For the text-containing cell, return its midpoint in (x, y) coordinate format. 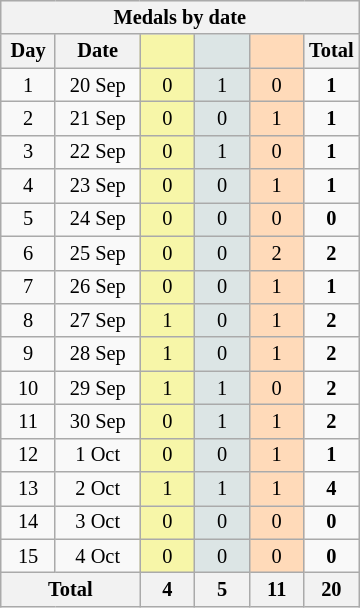
20 (332, 589)
6 (28, 253)
10 (28, 388)
30 Sep (98, 421)
12 (28, 455)
Day (28, 51)
1 Oct (98, 455)
21 Sep (98, 118)
Medals by date (180, 17)
23 Sep (98, 186)
28 Sep (98, 354)
27 Sep (98, 320)
7 (28, 287)
13 (28, 489)
25 Sep (98, 253)
14 (28, 522)
29 Sep (98, 388)
9 (28, 354)
2 Oct (98, 489)
8 (28, 320)
20 Sep (98, 85)
22 Sep (98, 152)
15 (28, 556)
26 Sep (98, 287)
24 Sep (98, 219)
4 Oct (98, 556)
Date (98, 51)
3 Oct (98, 522)
3 (28, 152)
